Find where the given text appears and provide that cell's center as [X, Y] coordinate. 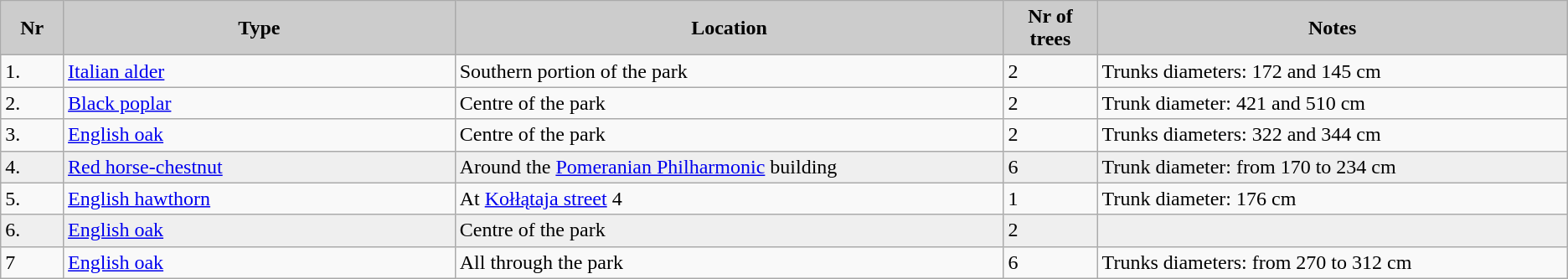
3. [32, 135]
English hawthorn [260, 199]
6. [32, 230]
Black poplar [260, 103]
Red horse-chestnut [260, 167]
At Kołłątaja street 4 [729, 199]
All through the park [729, 262]
Nr [32, 28]
1 [1050, 199]
5. [32, 199]
Italian alder [260, 71]
Trunks diameters: 172 and 145 cm [1332, 71]
Trunks diameters: from 270 to 312 cm [1332, 262]
Type [260, 28]
7 [32, 262]
Nr of trees [1050, 28]
Trunk diameter: 421 and 510 cm [1332, 103]
Trunks diameters: 322 and 344 cm [1332, 135]
4. [32, 167]
Trunk diameter: 176 cm [1332, 199]
Location [729, 28]
2. [32, 103]
Southern portion of the park [729, 71]
Trunk diameter: from 170 to 234 cm [1332, 167]
Notes [1332, 28]
Around the Pomeranian Philharmonic building [729, 167]
1. [32, 71]
